Identify which cell holds the provided text, then report its [x, y] central coordinate. 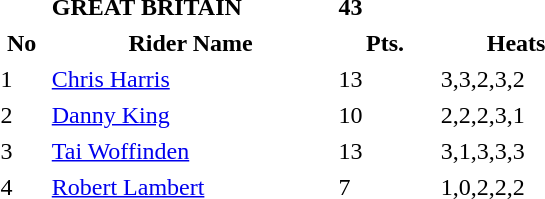
Chris Harris [190, 79]
10 [385, 115]
Pts. [385, 43]
Rider Name [190, 43]
Tai Woffinden [190, 151]
Danny King [190, 115]
